Identify which cell holds the provided text, then report its [X, Y] central coordinate. 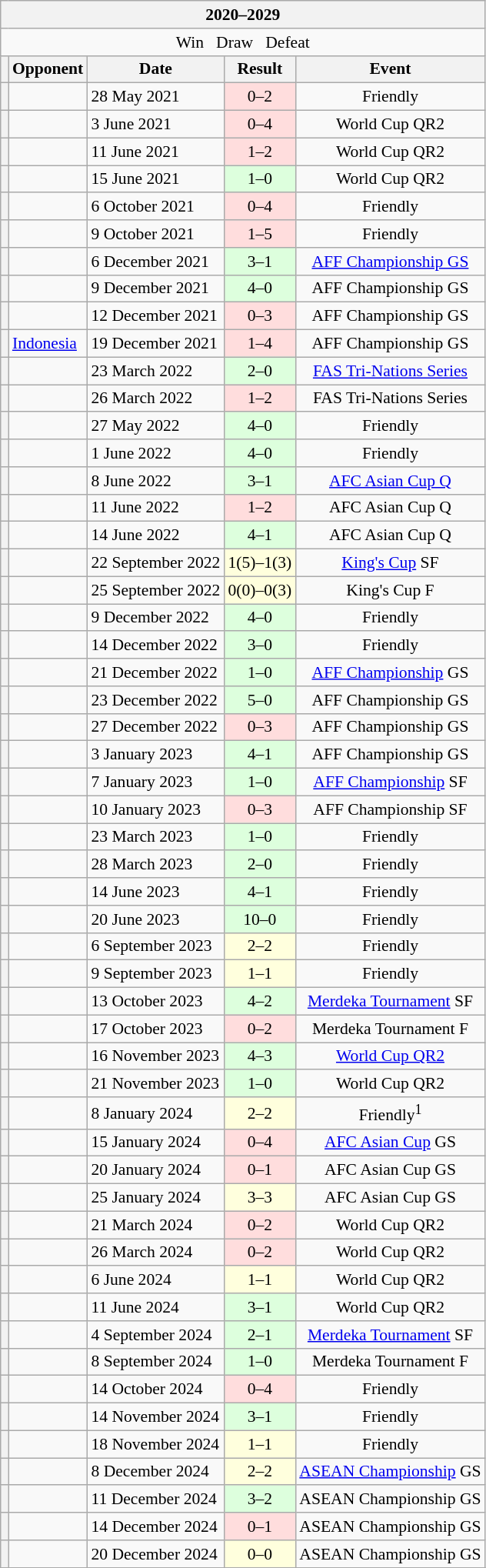
9 December 2021 [155, 289]
1(5)–1(3) [260, 563]
25 January 2024 [155, 1198]
21 December 2022 [155, 672]
Indonesia [48, 344]
3 January 2023 [155, 755]
26 March 2024 [155, 1253]
9 October 2021 [155, 234]
6 September 2023 [155, 946]
0–0 [260, 1554]
15 June 2021 [155, 179]
14 December 2022 [155, 646]
13 October 2023 [155, 1002]
14 June 2023 [155, 892]
17 October 2023 [155, 1029]
16 November 2023 [155, 1056]
3–3 [260, 1198]
11 December 2024 [155, 1500]
9 December 2022 [155, 618]
7 January 2023 [155, 782]
8 January 2024 [155, 1113]
8 December 2024 [155, 1472]
Event [390, 69]
11 June 2022 [155, 508]
23 December 2022 [155, 700]
11 June 2024 [155, 1307]
11 June 2021 [155, 152]
23 March 2023 [155, 837]
Friendly1 [390, 1113]
19 December 2021 [155, 344]
1 June 2022 [155, 453]
20 December 2024 [155, 1554]
3 June 2021 [155, 125]
26 March 2022 [155, 399]
4–3 [260, 1056]
14 October 2024 [155, 1390]
20 June 2023 [155, 919]
14 November 2024 [155, 1417]
3–2 [260, 1500]
4–2 [260, 1002]
28 March 2023 [155, 865]
6 December 2021 [155, 262]
27 May 2022 [155, 426]
King's Cup F [390, 590]
10 January 2023 [155, 809]
12 December 2021 [155, 316]
20 January 2024 [155, 1170]
3–0 [260, 646]
27 December 2022 [155, 727]
18 November 2024 [155, 1444]
5–0 [260, 700]
25 September 2022 [155, 590]
15 January 2024 [155, 1143]
23 March 2022 [155, 371]
2–1 [260, 1335]
Result [260, 69]
21 March 2024 [155, 1225]
9 September 2023 [155, 974]
King's Cup SF [390, 563]
21 November 2023 [155, 1084]
6 June 2024 [155, 1280]
Opponent [48, 69]
22 September 2022 [155, 563]
Win Draw Defeat [243, 42]
2020–2029 [243, 15]
0(0)–0(3) [260, 590]
Date [155, 69]
28 May 2021 [155, 97]
1–5 [260, 234]
4 September 2024 [155, 1335]
1–4 [260, 344]
10–0 [260, 919]
14 June 2022 [155, 535]
8 June 2022 [155, 481]
14 December 2024 [155, 1526]
8 September 2024 [155, 1362]
6 October 2021 [155, 207]
